Provide the [X, Y] coordinate of the cell's center where the given text is located.  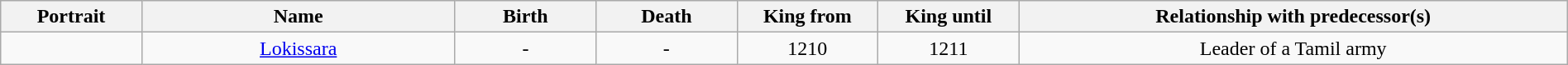
Name [298, 17]
1211 [949, 48]
King until [949, 17]
Birth [525, 17]
Lokissara [298, 48]
Leader of a Tamil army [1293, 48]
Portrait [71, 17]
Relationship with predecessor(s) [1293, 17]
Death [667, 17]
1210 [807, 48]
King from [807, 17]
